Detect which cell encompasses the target text, then output its [X, Y] center coordinate. 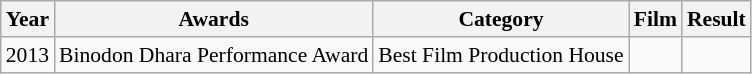
Category [500, 19]
2013 [28, 55]
Binodon Dhara Performance Award [214, 55]
Year [28, 19]
Result [716, 19]
Film [656, 19]
Awards [214, 19]
Best Film Production House [500, 55]
